Search for the cell housing the specified text and yield its [X, Y] center coordinate. 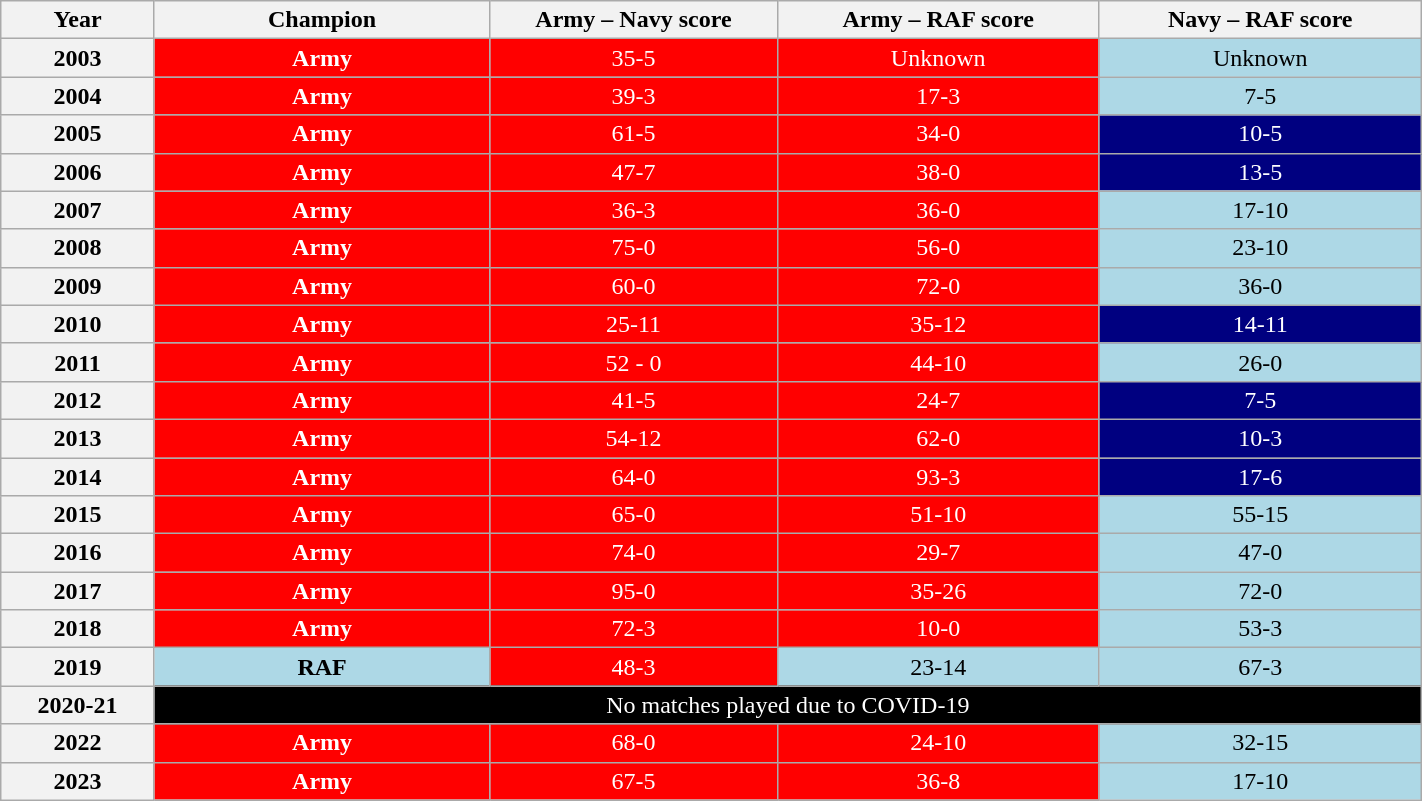
2003 [78, 58]
14-11 [1260, 324]
35-5 [634, 58]
61-5 [634, 134]
10-5 [1260, 134]
2020-21 [78, 705]
Navy – RAF score [1260, 20]
2018 [78, 629]
2023 [78, 781]
93-3 [938, 477]
32-15 [1260, 743]
36-8 [938, 781]
2013 [78, 438]
24-10 [938, 743]
25-11 [634, 324]
67-5 [634, 781]
44-10 [938, 362]
2017 [78, 591]
53-3 [1260, 629]
74-0 [634, 553]
23-10 [1260, 248]
2016 [78, 553]
65-0 [634, 515]
2011 [78, 362]
39-3 [634, 96]
75-0 [634, 248]
2012 [78, 400]
56-0 [938, 248]
2008 [78, 248]
2007 [78, 210]
26-0 [1260, 362]
2005 [78, 134]
2009 [78, 286]
67-3 [1260, 667]
2004 [78, 96]
52 - 0 [634, 362]
17-6 [1260, 477]
29-7 [938, 553]
Champion [322, 20]
72-3 [634, 629]
No matches played due to COVID-19 [788, 705]
23-14 [938, 667]
60-0 [634, 286]
2022 [78, 743]
17-3 [938, 96]
68-0 [634, 743]
34-0 [938, 134]
10-3 [1260, 438]
48-3 [634, 667]
95-0 [634, 591]
2019 [78, 667]
10-0 [938, 629]
RAF [322, 667]
35-26 [938, 591]
Year [78, 20]
2015 [78, 515]
2006 [78, 172]
36-3 [634, 210]
47-7 [634, 172]
13-5 [1260, 172]
38-0 [938, 172]
Army – Navy score [634, 20]
2014 [78, 477]
64-0 [634, 477]
41-5 [634, 400]
Army – RAF score [938, 20]
2010 [78, 324]
51-10 [938, 515]
47-0 [1260, 553]
62-0 [938, 438]
24-7 [938, 400]
54-12 [634, 438]
55-15 [1260, 515]
35-12 [938, 324]
